Capture the cell that displays the provided text and extract its [X, Y] central coordinate. 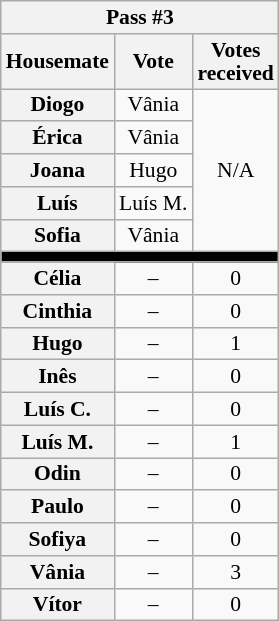
Sofia [58, 236]
Vote [153, 62]
Joana [58, 170]
Cinthia [58, 312]
Sofiya [58, 540]
N/A [235, 170]
3 [235, 572]
Diogo [58, 106]
Inês [58, 376]
Luís [58, 204]
Votesreceived [235, 62]
Célia [58, 278]
Housemate [58, 62]
Pass #3 [140, 18]
Paulo [58, 508]
Érica [58, 138]
Odin [58, 474]
Vítor [58, 604]
Luís C. [58, 410]
